Determine the [x, y] coordinate at the center of the cell enclosing the given text.  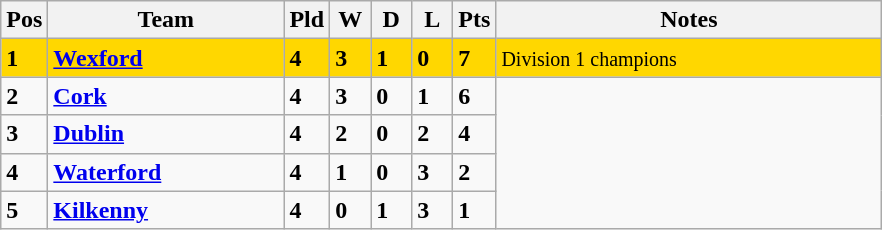
Kilkenny [166, 210]
7 [474, 58]
Team [166, 20]
Cork [166, 96]
W [350, 20]
Pts [474, 20]
Pld [307, 20]
Notes [689, 20]
Pos [24, 20]
Dublin [166, 134]
Wexford [166, 58]
D [392, 20]
6 [474, 96]
L [432, 20]
Waterford [166, 172]
5 [24, 210]
Division 1 champions [689, 58]
